Capture the cell that displays the provided text and extract its (X, Y) central coordinate. 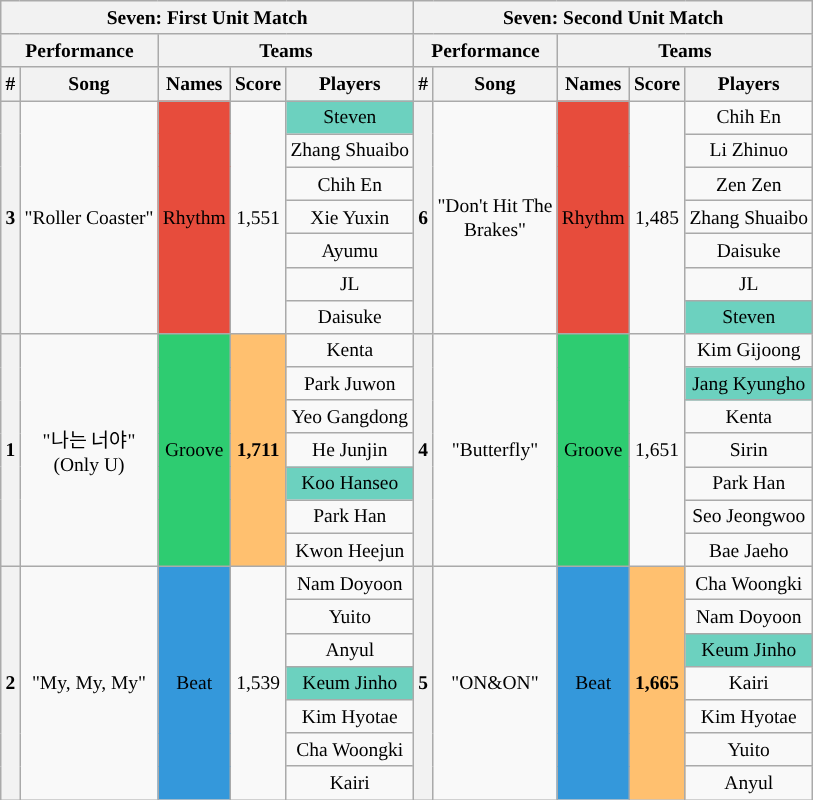
Xie Yuxin (350, 216)
5 (424, 684)
Jang Kyungho (749, 384)
Seven: First Unit Match (208, 18)
1,485 (657, 218)
He Junjin (350, 450)
2 (10, 684)
Sirin (749, 450)
1 (10, 450)
1,651 (657, 450)
Ayumu (350, 250)
"Butterfly" (495, 450)
Koo Hanseo (350, 484)
"Don't Hit TheBrakes" (495, 218)
Bae Jaeho (749, 550)
Kim Gijoong (749, 350)
1,551 (258, 218)
6 (424, 218)
Park Juwon (350, 384)
Seo Jeongwoo (749, 516)
Yeo Gangdong (350, 416)
1,539 (258, 684)
Li Zhinuo (749, 150)
Zen Zen (749, 184)
Seven: Second Unit Match (614, 18)
"Roller Coaster" (89, 218)
"나는 너야" (Only U) (89, 450)
4 (424, 450)
1,711 (258, 450)
"ON&ON" (495, 684)
3 (10, 218)
"My, My, My" (89, 684)
Kwon Heejun (350, 550)
1,665 (657, 684)
